Determine the [X, Y] coordinate at the center of the cell enclosing the given text.  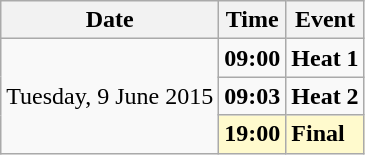
09:03 [252, 96]
09:00 [252, 58]
Heat 2 [325, 96]
Heat 1 [325, 58]
Tuesday, 9 June 2015 [110, 96]
Time [252, 20]
Final [325, 134]
Event [325, 20]
19:00 [252, 134]
Date [110, 20]
